Find where the given text appears and provide that cell's center as (x, y) coordinate. 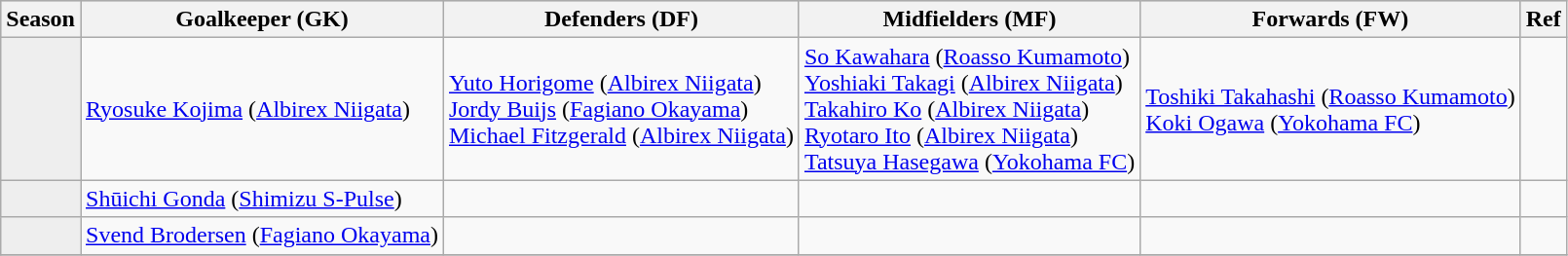
Defenders (DF) (621, 19)
Season (41, 19)
Ref (1543, 19)
Goalkeeper (GK) (261, 19)
Shūichi Gonda (Shimizu S-Pulse) (261, 199)
Ryosuke Kojima (Albirex Niigata) (261, 109)
Yuto Horigome (Albirex Niigata) Jordy Buijs (Fagiano Okayama) Michael Fitzgerald (Albirex Niigata) (621, 109)
Forwards (FW) (1330, 19)
Svend Brodersen (Fagiano Okayama) (261, 236)
Toshiki Takahashi (Roasso Kumamoto) Koki Ogawa (Yokohama FC) (1330, 109)
Midfielders (MF) (969, 19)
